Determine the (x, y) coordinate at the center of the cell enclosing the given text.  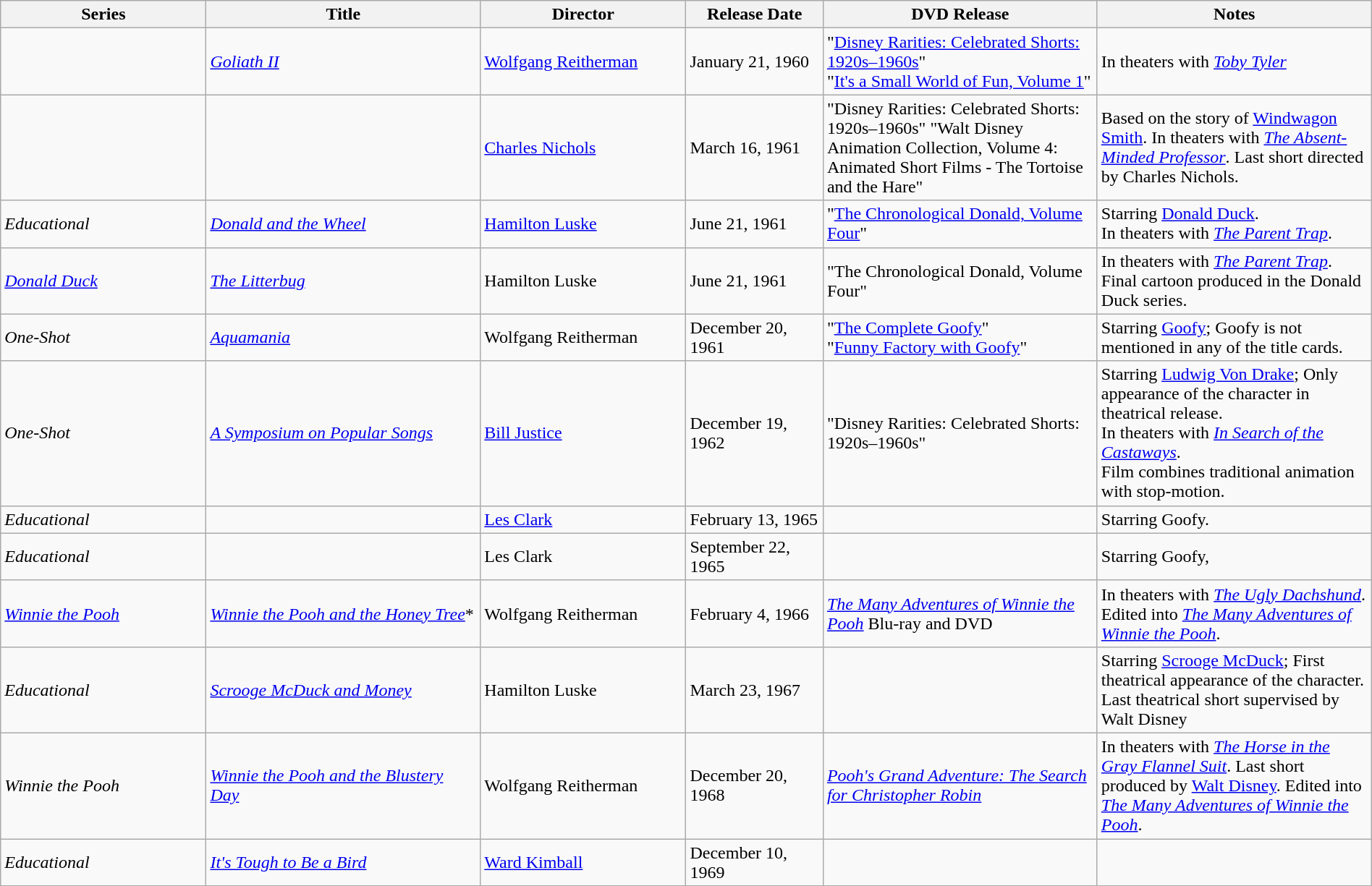
Donald and the Wheel (343, 224)
Ward Kimball (583, 862)
In theaters with The Ugly Dachshund. Edited into The Many Adventures of Winnie the Pooh. (1235, 613)
A Symposium on Popular Songs (343, 433)
Starring Donald Duck.In theaters with The Parent Trap. (1235, 224)
September 22, 1965 (754, 557)
Director (583, 14)
February 13, 1965 (754, 519)
Pooh's Grand Adventure: The Search for Christopher Robin (960, 785)
In theaters with Toby Tyler (1235, 61)
It's Tough to Be a Bird (343, 862)
The Litterbug (343, 281)
In theaters with The Parent Trap. Final cartoon produced in the Donald Duck series. (1235, 281)
DVD Release (960, 14)
March 23, 1967 (754, 690)
Starring Goofy; Goofy is not mentioned in any of the title cards. (1235, 337)
Bill Justice (583, 433)
Starring Scrooge McDuck; First theatrical appearance of the character.Last theatrical short supervised by Walt Disney (1235, 690)
December 20, 1961 (754, 337)
Notes (1235, 14)
The Many Adventures of Winnie the Pooh Blu-ray and DVD (960, 613)
Based on the story of Windwagon Smith. In theaters with The Absent-Minded Professor. Last short directed by Charles Nichols. (1235, 148)
"Disney Rarities: Celebrated Shorts: 1920s–1960s" "Walt Disney Animation Collection, Volume 4: Animated Short Films - The Tortoise and the Hare" (960, 148)
"Disney Rarities: Celebrated Shorts: 1920s–1960s" "It's a Small World of Fun, Volume 1" (960, 61)
Winnie the Pooh and the Blustery Day (343, 785)
March 16, 1961 (754, 148)
Release Date (754, 14)
"The Complete Goofy" "Funny Factory with Goofy" (960, 337)
February 4, 1966 (754, 613)
December 10, 1969 (754, 862)
Starring Goofy, (1235, 557)
In theaters with The Horse in the Gray Flannel Suit. Last short produced by Walt Disney. Edited into The Many Adventures of Winnie the Pooh. (1235, 785)
Starring Goofy. (1235, 519)
December 20, 1968 (754, 785)
Title (343, 14)
Donald Duck (103, 281)
Series (103, 14)
Aquamania (343, 337)
Goliath II (343, 61)
December 19, 1962 (754, 433)
Winnie the Pooh and the Honey Tree* (343, 613)
Charles Nichols (583, 148)
"Disney Rarities: Celebrated Shorts: 1920s–1960s" (960, 433)
January 21, 1960 (754, 61)
Scrooge McDuck and Money (343, 690)
